Output the (X, Y) coordinate of the center of the cell containing the given text.  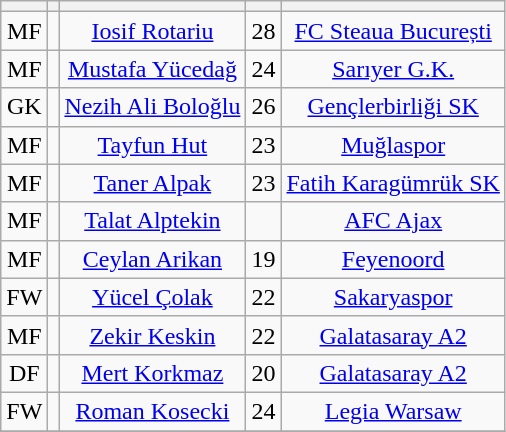
Legia Warsaw (393, 411)
Nezih Ali Boloğlu (152, 107)
AFC Ajax (393, 221)
Yücel Çolak (152, 297)
Gençlerbirliği SK (393, 107)
Talat Alptekin (152, 221)
Zekir Keskin (152, 335)
Mert Korkmaz (152, 373)
Mustafa Yücedağ (152, 69)
26 (264, 107)
28 (264, 31)
GK (24, 107)
Muğlaspor (393, 145)
20 (264, 373)
Fatih Karagümrük SK (393, 183)
Iosif Rotariu (152, 31)
Sakaryaspor (393, 297)
Roman Kosecki (152, 411)
Tayfun Hut (152, 145)
FC Steaua București (393, 31)
19 (264, 259)
DF (24, 373)
Sarıyer G.K. (393, 69)
Taner Alpak (152, 183)
Feyenoord (393, 259)
Ceylan Arikan (152, 259)
